Detect which cell encompasses the target text, then output its [x, y] center coordinate. 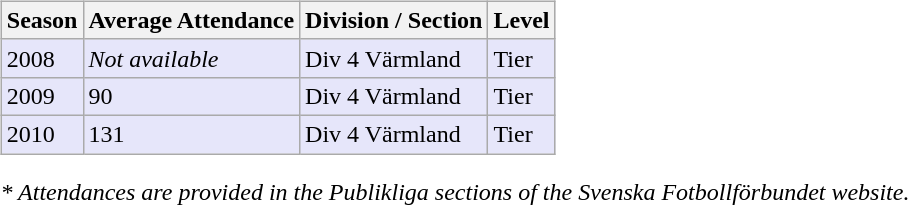
2008 [42, 58]
Season [42, 20]
Average Attendance [192, 20]
Level [522, 20]
131 [192, 134]
90 [192, 96]
Division / Section [394, 20]
2010 [42, 134]
Not available [192, 58]
2009 [42, 96]
